Return the [x, y] coordinate for the center point of the cell that contains the specified text.  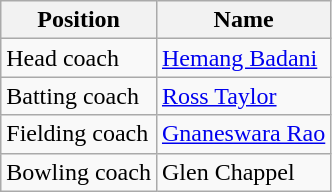
Head coach [79, 58]
Bowling coach [79, 172]
Position [79, 20]
Name [243, 20]
Fielding coach [79, 134]
Batting coach [79, 96]
Gnaneswara Rao [243, 134]
Ross Taylor [243, 96]
Glen Chappel [243, 172]
Hemang Badani [243, 58]
